Search for the cell housing the specified text and yield its [X, Y] center coordinate. 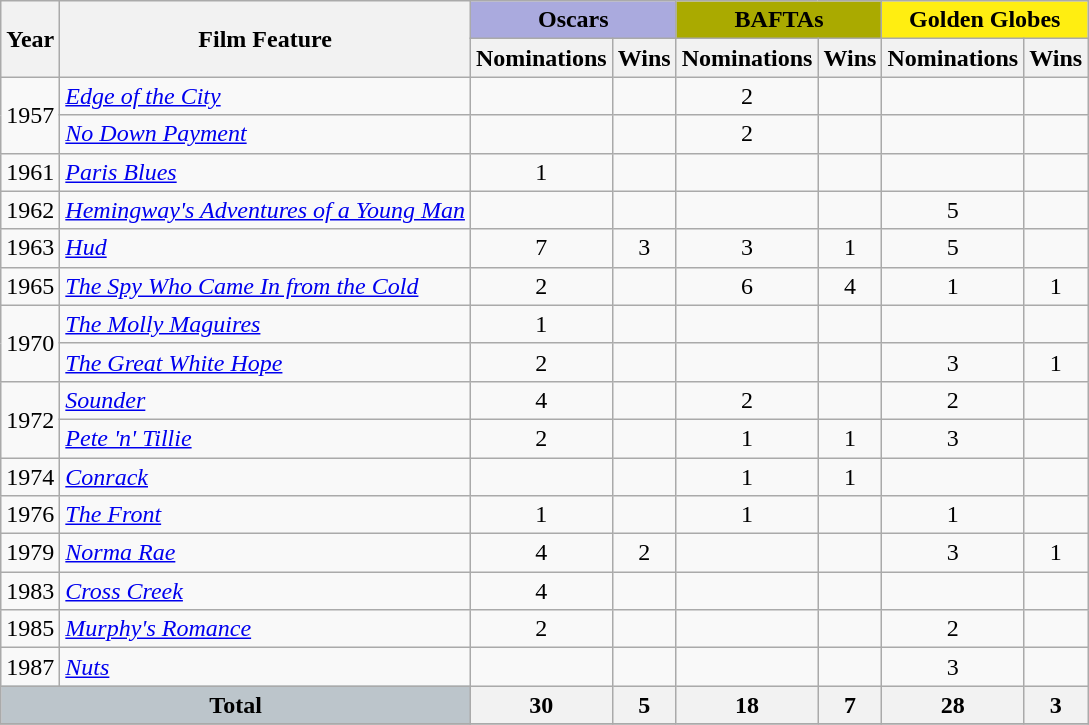
Golden Globes [985, 20]
1983 [30, 591]
1957 [30, 115]
1979 [30, 553]
30 [541, 705]
18 [747, 705]
Cross Creek [266, 591]
Pete 'n' Tillie [266, 438]
No Down Payment [266, 134]
1974 [30, 477]
1972 [30, 419]
28 [953, 705]
1965 [30, 286]
BAFTAs [779, 20]
1976 [30, 515]
Total [236, 705]
Edge of the City [266, 96]
1970 [30, 343]
Hemingway's Adventures of a Young Man [266, 210]
The Great White Hope [266, 362]
Film Feature [266, 39]
Hud [266, 248]
The Spy Who Came In from the Cold [266, 286]
1963 [30, 248]
Nuts [266, 667]
Year [30, 39]
Conrack [266, 477]
6 [747, 286]
1962 [30, 210]
The Front [266, 515]
Oscars [573, 20]
Sounder [266, 400]
Murphy's Romance [266, 629]
1961 [30, 172]
Paris Blues [266, 172]
1987 [30, 667]
The Molly Maguires [266, 324]
Norma Rae [266, 553]
1985 [30, 629]
